Identify which cell holds the provided text, then report its [X, Y] central coordinate. 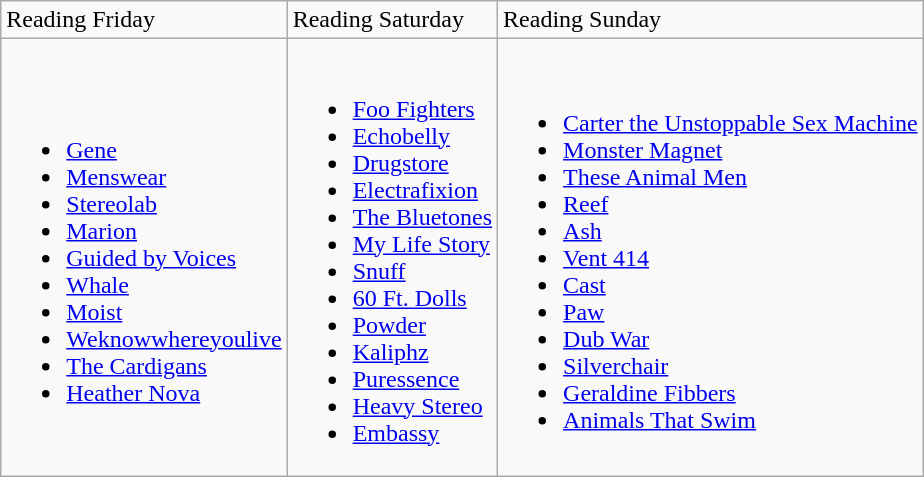
Reading Sunday [711, 20]
Reading Friday [144, 20]
Reading Saturday [392, 20]
GeneMenswearStereolabMarionGuided by VoicesWhaleMoistWeknowwhereyouliveThe CardigansHeather Nova [144, 258]
Foo FightersEchobellyDrugstoreElectrafixionThe BluetonesMy Life StorySnuff60 Ft. DollsPowderKaliphzPuressenceHeavy StereoEmbassy [392, 258]
Carter the Unstoppable Sex MachineMonster MagnetThese Animal MenReefAshVent 414CastPawDub WarSilverchairGeraldine FibbersAnimals That Swim [711, 258]
